Output the [x, y] coordinate of the center of the cell containing the given text.  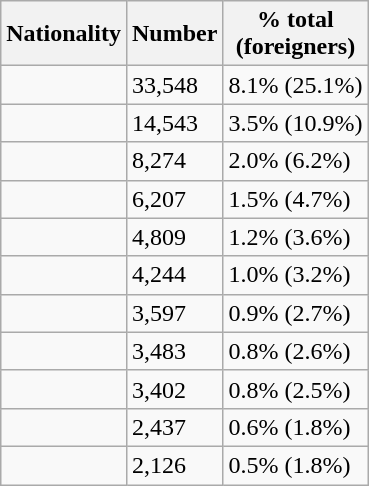
3,483 [174, 351]
Number [174, 34]
2,437 [174, 427]
1.2% (3.6%) [296, 237]
8,274 [174, 161]
2.0% (6.2%) [296, 161]
14,543 [174, 123]
0.8% (2.6%) [296, 351]
8.1% (25.1%) [296, 85]
1.5% (4.7%) [296, 199]
0.9% (2.7%) [296, 313]
Nationality [64, 34]
3.5% (10.9%) [296, 123]
% total(foreigners) [296, 34]
0.6% (1.8%) [296, 427]
4,244 [174, 275]
1.0% (3.2%) [296, 275]
3,402 [174, 389]
4,809 [174, 237]
0.5% (1.8%) [296, 465]
6,207 [174, 199]
3,597 [174, 313]
2,126 [174, 465]
0.8% (2.5%) [296, 389]
33,548 [174, 85]
